Scan for the cell matching the given text and deliver its [X, Y] coordinate at center. 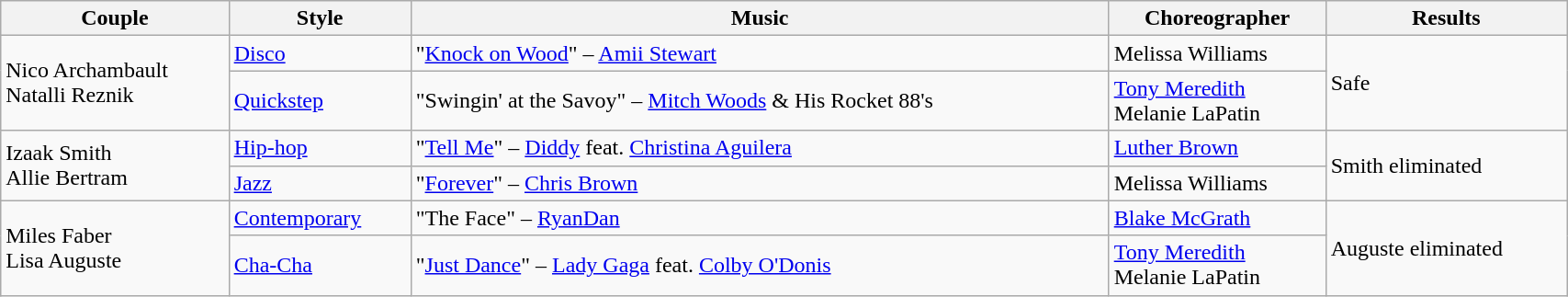
Couple [115, 18]
Smith eliminated [1446, 166]
Blake McGrath [1217, 218]
"Knock on Wood" – Amii Stewart [760, 53]
Luther Brown [1217, 148]
Nico Archambault Natalli Reznik [115, 83]
Disco [320, 53]
Hip-hop [320, 148]
Style [320, 18]
Miles Faber Lisa Auguste [115, 248]
Choreographer [1217, 18]
"Swingin' at the Savoy" – Mitch Woods & His Rocket 88's [760, 101]
Auguste eliminated [1446, 248]
Safe [1446, 83]
"The Face" – RyanDan [760, 218]
Izaak Smith Allie Bertram [115, 166]
"Just Dance" – Lady Gaga feat. Colby O'Donis [760, 265]
Results [1446, 18]
Music [760, 18]
"Forever" – Chris Brown [760, 183]
Jazz [320, 183]
Contemporary [320, 218]
Quickstep [320, 101]
"Tell Me" – Diddy feat. Christina Aguilera [760, 148]
Cha-Cha [320, 265]
